Extract the [x, y] coordinate from the center of the cell holding the provided text.  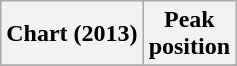
Chart (2013) [72, 34]
Peakposition [189, 34]
